Detect which cell encompasses the target text, then output its (X, Y) center coordinate. 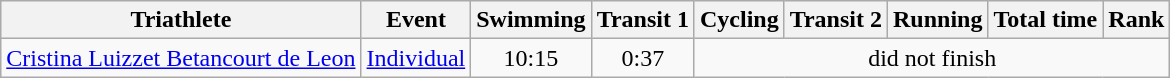
Event (416, 20)
Running (937, 20)
Transit 2 (836, 20)
0:37 (642, 58)
did not finish (932, 58)
Transit 1 (642, 20)
10:15 (531, 58)
Rank (1136, 20)
Swimming (531, 20)
Cristina Luizzet Betancourt de Leon (181, 58)
Cycling (739, 20)
Total time (1046, 20)
Individual (416, 58)
Triathlete (181, 20)
